Extract the [X, Y] coordinate from the center of the cell holding the provided text.  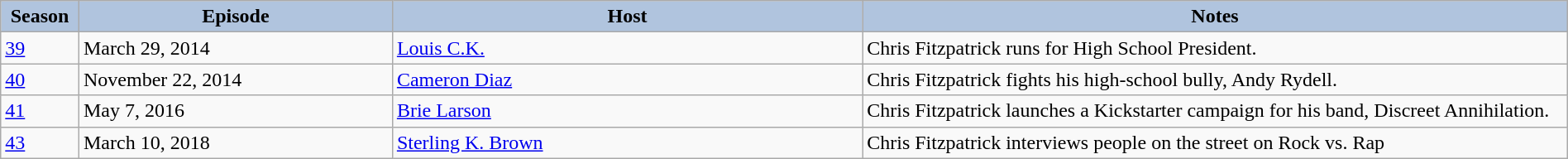
Host [627, 17]
March 10, 2018 [235, 142]
Louis C.K. [627, 48]
March 29, 2014 [235, 48]
Chris Fitzpatrick interviews people on the street on Rock vs. Rap [1216, 142]
Notes [1216, 17]
Episode [235, 17]
Chris Fitzpatrick fights his high-school bully, Andy Rydell. [1216, 79]
39 [40, 48]
41 [40, 111]
Season [40, 17]
November 22, 2014 [235, 79]
May 7, 2016 [235, 111]
Sterling K. Brown [627, 142]
40 [40, 79]
Chris Fitzpatrick launches a Kickstarter campaign for his band, Discreet Annihilation. [1216, 111]
Brie Larson [627, 111]
Cameron Diaz [627, 79]
Chris Fitzpatrick runs for High School President. [1216, 48]
43 [40, 142]
